Output the [X, Y] coordinate of the center of the cell containing the given text.  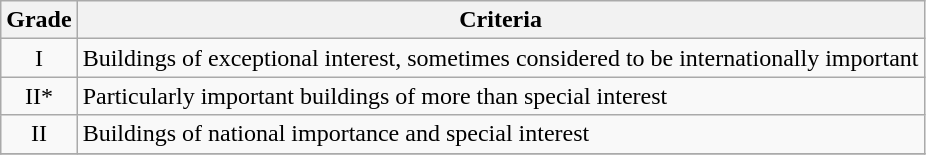
Buildings of exceptional interest, sometimes considered to be internationally important [500, 58]
Grade [39, 20]
Criteria [500, 20]
II [39, 134]
I [39, 58]
Particularly important buildings of more than special interest [500, 96]
II* [39, 96]
Buildings of national importance and special interest [500, 134]
